Pinpoint the cell where the given text exists, returning its (X, Y) midpoint coordinate. 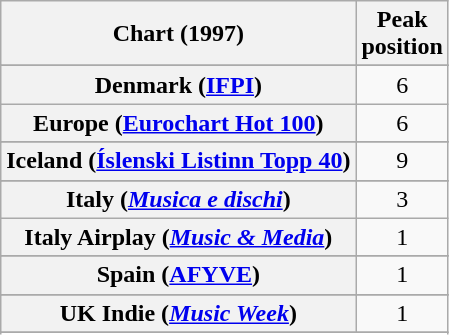
3 (402, 199)
Spain (AFYVE) (178, 275)
Italy (Musica e dischi) (178, 199)
Chart (1997) (178, 34)
Peakposition (402, 34)
Iceland (Íslenski Listinn Topp 40) (178, 161)
9 (402, 161)
Denmark (IFPI) (178, 85)
UK Indie (Music Week) (178, 313)
Europe (Eurochart Hot 100) (178, 123)
Italy Airplay (Music & Media) (178, 237)
